Determine the [x, y] coordinate at the center of the cell enclosing the given text.  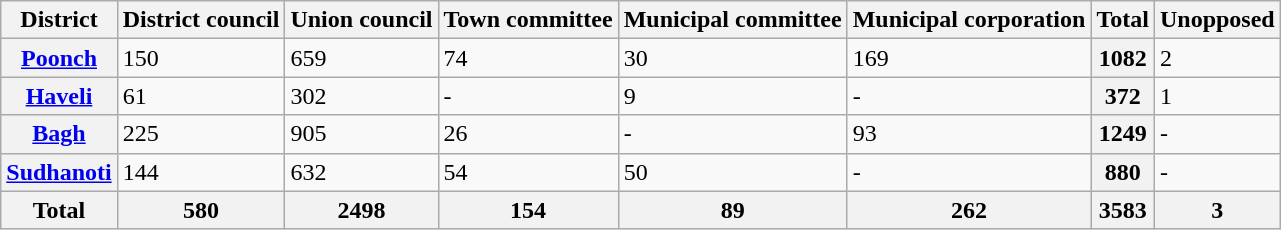
169 [969, 58]
1 [1217, 96]
Bagh [59, 134]
144 [201, 172]
905 [362, 134]
30 [732, 58]
2 [1217, 58]
3583 [1123, 210]
1082 [1123, 58]
District council [201, 20]
3 [1217, 210]
659 [362, 58]
632 [362, 172]
54 [528, 172]
Municipal corporation [969, 20]
9 [732, 96]
150 [201, 58]
89 [732, 210]
50 [732, 172]
880 [1123, 172]
154 [528, 210]
262 [969, 210]
District [59, 20]
2498 [362, 210]
Haveli [59, 96]
26 [528, 134]
580 [201, 210]
302 [362, 96]
61 [201, 96]
1249 [1123, 134]
225 [201, 134]
Unopposed [1217, 20]
Union council [362, 20]
Municipal committee [732, 20]
Poonch [59, 58]
93 [969, 134]
Sudhanoti [59, 172]
74 [528, 58]
372 [1123, 96]
Town committee [528, 20]
